Locate the cell with the specified text and output its [x, y] center coordinate. 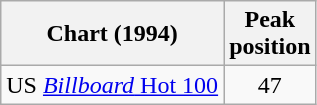
47 [270, 85]
Chart (1994) [112, 34]
US Billboard Hot 100 [112, 85]
Peakposition [270, 34]
